Capture the cell that displays the provided text and extract its [X, Y] central coordinate. 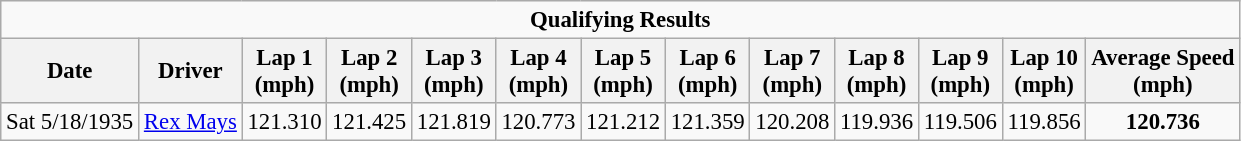
Lap 6(mph) [708, 72]
121.212 [624, 122]
120.736 [1163, 122]
Average Speed(mph) [1163, 72]
Lap 9(mph) [960, 72]
Lap 7(mph) [792, 72]
Driver [191, 72]
Sat 5/18/1935 [70, 122]
120.773 [538, 122]
Lap 8(mph) [877, 72]
120.208 [792, 122]
Lap 3(mph) [454, 72]
121.819 [454, 122]
Lap 1(mph) [284, 72]
Lap 5(mph) [624, 72]
Lap 2(mph) [370, 72]
121.359 [708, 122]
Lap 10(mph) [1044, 72]
Qualifying Results [620, 20]
119.506 [960, 122]
Rex Mays [191, 122]
119.856 [1044, 122]
Date [70, 72]
119.936 [877, 122]
121.310 [284, 122]
Lap 4(mph) [538, 72]
121.425 [370, 122]
